Scan for the cell matching the given text and deliver its [X, Y] coordinate at center. 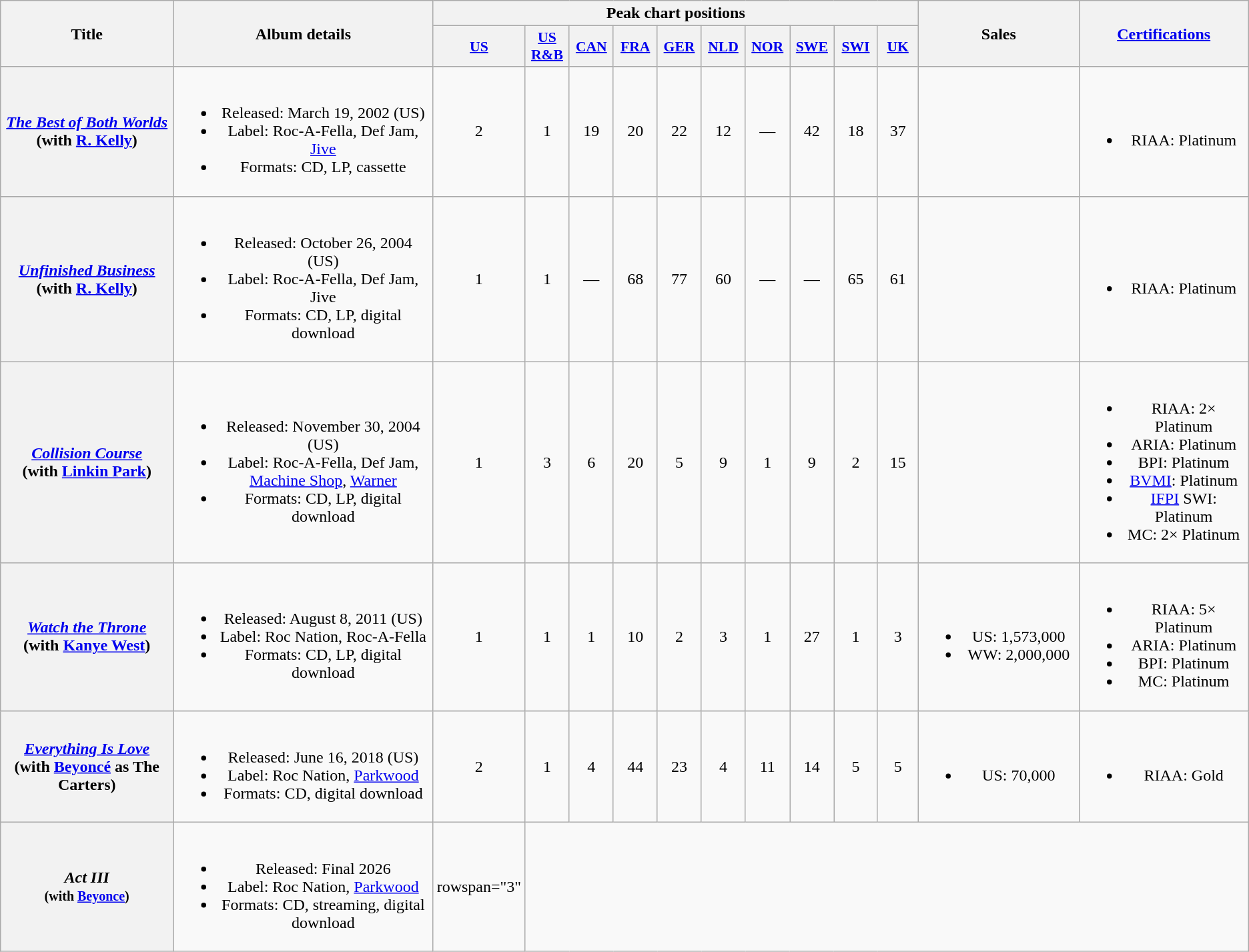
Watch the Throne(with Kanye West) [87, 636]
Everything Is Love(with Beyoncé as The Carters) [87, 766]
US [479, 47]
6 [591, 462]
Album details [303, 33]
CAN [591, 47]
NOR [767, 47]
Released: August 8, 2011 (US)Label: Roc Nation, Roc-A-FellaFormats: CD, LP, digital download [303, 636]
42 [813, 131]
14 [813, 766]
GER [679, 47]
FRA [635, 47]
Collision Course(with Linkin Park) [87, 462]
Title [87, 33]
Released: March 19, 2002 (US)Label: Roc-A-Fella, Def Jam, JiveFormats: CD, LP, cassette [303, 131]
18 [855, 131]
Unfinished Business(with R. Kelly) [87, 279]
SWE [813, 47]
Released: October 26, 2004 (US)Label: Roc-A-Fella, Def Jam, JiveFormats: CD, LP, digital download [303, 279]
USR&B [547, 47]
Certifications [1164, 33]
19 [591, 131]
Released: Final 2026Label: Roc Nation, ParkwoodFormats: CD, streaming, digital download [303, 887]
The Best of Both Worlds(with R. Kelly) [87, 131]
10 [635, 636]
RIAA: 5× PlatinumARIA: PlatinumBPI: PlatinumMC: Platinum [1164, 636]
RIAA: 2× PlatinumARIA: PlatinumBPI: PlatinumBVMI: PlatinumIFPI SWI: PlatinumMC: 2× Platinum [1164, 462]
Released: November 30, 2004 (US)Label: Roc-A-Fella, Def Jam, Machine Shop, WarnerFormats: CD, LP, digital download [303, 462]
60 [723, 279]
37 [898, 131]
Act III(with Beyonce) [87, 887]
11 [767, 766]
15 [898, 462]
68 [635, 279]
12 [723, 131]
61 [898, 279]
44 [635, 766]
27 [813, 636]
RIAA: Gold [1164, 766]
65 [855, 279]
UK [898, 47]
rowspan="3" [479, 887]
Peak chart positions [675, 13]
Released: June 16, 2018 (US)Label: Roc Nation, ParkwoodFormats: CD, digital download [303, 766]
22 [679, 131]
US: 70,000 [998, 766]
23 [679, 766]
NLD [723, 47]
SWI [855, 47]
Sales [998, 33]
US: 1,573,000WW: 2,000,000 [998, 636]
77 [679, 279]
